Output the (x, y) coordinate of the center of the cell containing the given text.  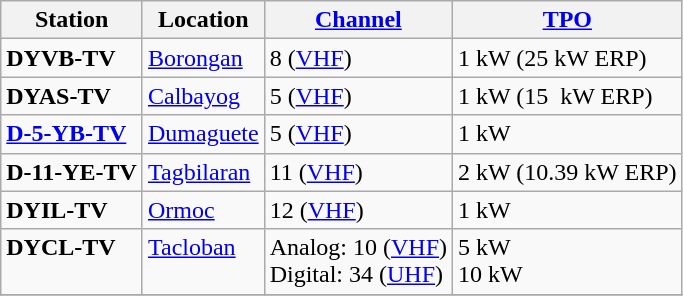
Tagbilaran (203, 172)
DYVB-TV (72, 58)
1 kW (15 kW ERP) (568, 96)
DYAS-TV (72, 96)
8 (VHF) (358, 58)
Location (203, 20)
Tacloban (203, 262)
D-11-YE-TV (72, 172)
1 kW (25 kW ERP) (568, 58)
2 kW (10.39 kW ERP) (568, 172)
Ormoc (203, 210)
Channel (358, 20)
5 kW10 kW (568, 262)
DYIL-TV (72, 210)
Analog: 10 (VHF)Digital: 34 (UHF) (358, 262)
Borongan (203, 58)
12 (VHF) (358, 210)
TPO (568, 20)
Station (72, 20)
Calbayog (203, 96)
D-5-YB-TV (72, 134)
11 (VHF) (358, 172)
Dumaguete (203, 134)
DYCL-TV (72, 262)
